Search for the cell housing the specified text and yield its (x, y) center coordinate. 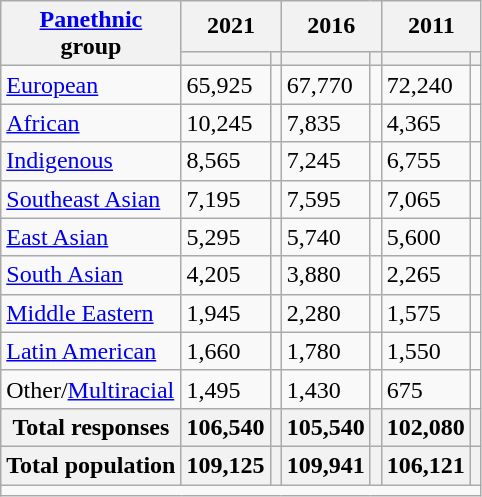
5,740 (326, 237)
2016 (331, 26)
72,240 (426, 85)
4,205 (226, 275)
675 (426, 389)
Total population (91, 465)
6,755 (426, 161)
East Asian (91, 237)
7,835 (326, 123)
8,565 (226, 161)
7,595 (326, 199)
Other/Multiracial (91, 389)
1,550 (426, 351)
5,295 (226, 237)
Latin American (91, 351)
2011 (431, 26)
106,540 (226, 427)
65,925 (226, 85)
7,195 (226, 199)
Southeast Asian (91, 199)
1,945 (226, 313)
South Asian (91, 275)
2021 (231, 26)
4,365 (426, 123)
102,080 (426, 427)
5,600 (426, 237)
African (91, 123)
2,265 (426, 275)
Total responses (91, 427)
1,660 (226, 351)
10,245 (226, 123)
European (91, 85)
1,780 (326, 351)
Middle Eastern (91, 313)
Panethnicgroup (91, 34)
106,121 (426, 465)
7,245 (326, 161)
67,770 (326, 85)
2,280 (326, 313)
1,495 (226, 389)
7,065 (426, 199)
109,125 (226, 465)
105,540 (326, 427)
1,575 (426, 313)
1,430 (326, 389)
3,880 (326, 275)
109,941 (326, 465)
Indigenous (91, 161)
